Extract the (X, Y) coordinate from the center of the cell holding the provided text.  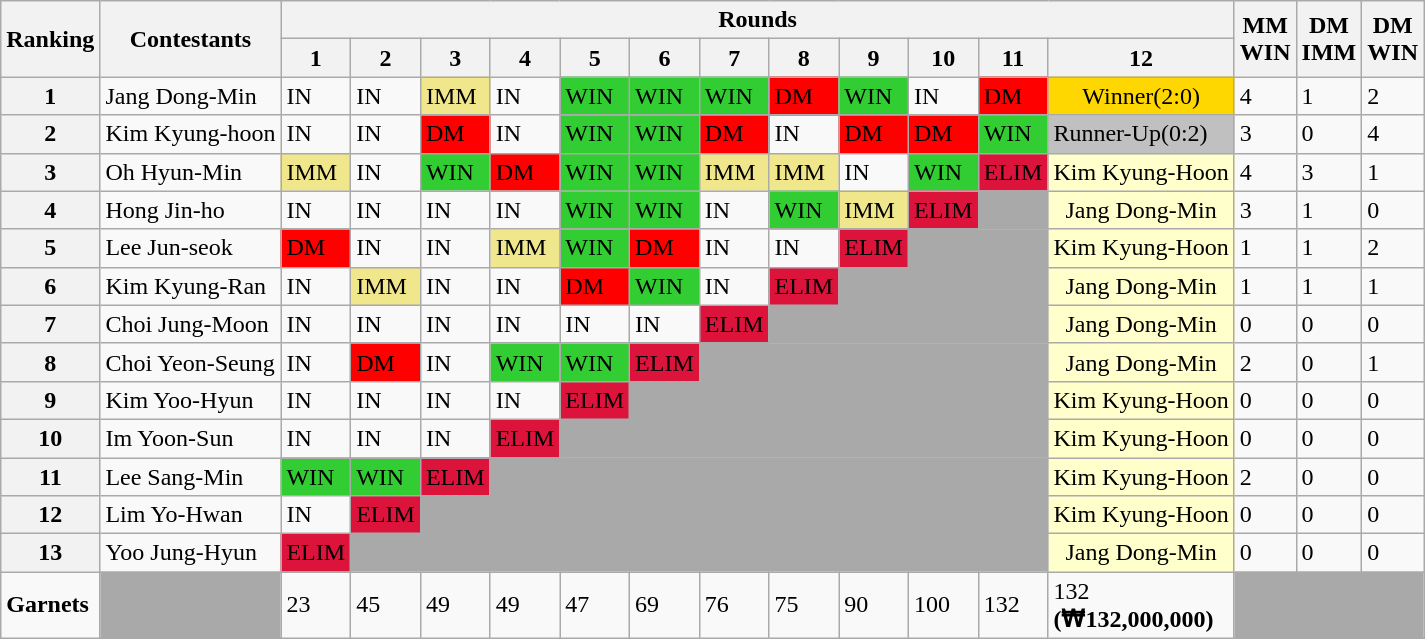
45 (386, 606)
Lee Jun-seok (190, 248)
Kim Yoo-Hyun (190, 400)
Choi Yeon-Seung (190, 362)
100 (943, 606)
132 (1013, 606)
Kim Kyung-Ran (190, 286)
76 (734, 606)
Winner(2:0) (1141, 96)
Hong Jin-ho (190, 210)
69 (665, 606)
13 (50, 553)
Rounds (758, 20)
90 (874, 606)
Im Yoon-Sun (190, 438)
Yoo Jung-Hyun (190, 553)
Runner-Up(0:2) (1141, 134)
132 (₩132,000,000) (1141, 606)
75 (804, 606)
Kim Kyung-hoon (190, 134)
Contestants (190, 39)
Choi Jung-Moon (190, 324)
MMWIN (1265, 39)
47 (595, 606)
Lee Sang-Min (190, 477)
DMIMM (1329, 39)
Lim Yo-Hwan (190, 515)
23 (316, 606)
Garnets (50, 606)
DMWIN (1393, 39)
Ranking (50, 39)
Oh Hyun-Min (190, 172)
